For the text-containing cell, return its midpoint in [X, Y] coordinate format. 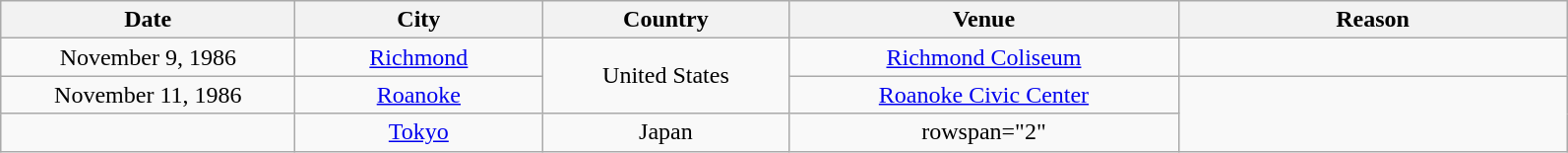
November 9, 1986 [148, 57]
Richmond [419, 57]
Country [665, 20]
United States [665, 76]
November 11, 1986 [148, 95]
City [419, 20]
Roanoke Civic Center [984, 95]
rowspan="2" [984, 132]
Japan [665, 132]
Date [148, 20]
Reason [1372, 20]
Tokyo [419, 132]
Venue [984, 20]
Roanoke [419, 95]
Richmond Coliseum [984, 57]
